Find where the given text appears and provide that cell's center as (X, Y) coordinate. 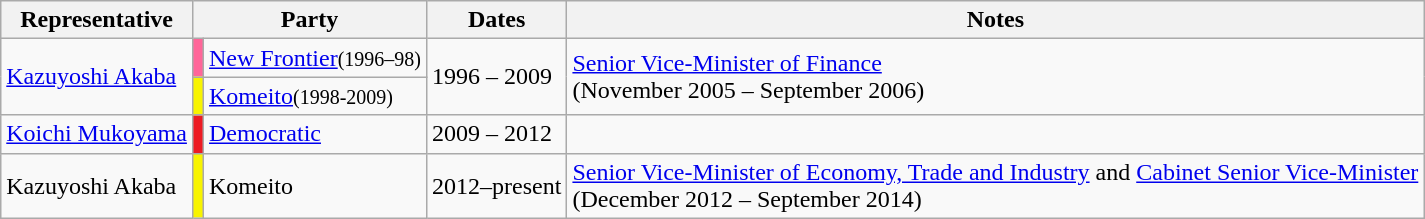
Party (309, 20)
Notes (996, 20)
1996 – 2009 (497, 77)
2012–present (497, 186)
Senior Vice-Minister of Finance (November 2005 – September 2006) (996, 77)
Representative (97, 20)
2009 – 2012 (497, 134)
Democratic (316, 134)
Komeito (316, 186)
Koichi Mukoyama (97, 134)
Komeito(1998-2009) (316, 96)
New Frontier(1996–98) (316, 58)
Dates (497, 20)
Senior Vice-Minister of Economy, Trade and Industry and Cabinet Senior Vice-Minister(December 2012 – September 2014) (996, 186)
